Extract the (x, y) coordinate from the center of the cell holding the provided text.  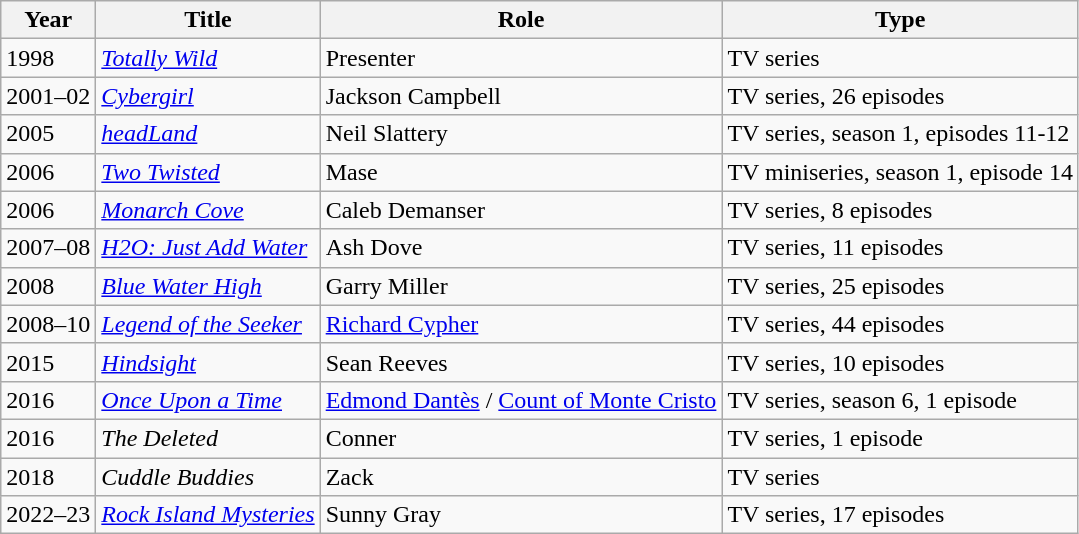
Sunny Gray (521, 515)
Zack (521, 477)
Caleb Demanser (521, 210)
TV miniseries, season 1, episode 14 (900, 172)
Blue Water High (208, 286)
Cuddle Buddies (208, 477)
TV series, 26 episodes (900, 96)
TV series, 44 episodes (900, 324)
Jackson Campbell (521, 96)
TV series, 10 episodes (900, 362)
2022–23 (48, 515)
Role (521, 20)
Type (900, 20)
TV series, season 1, episodes 11-12 (900, 134)
TV series, 1 episode (900, 438)
Mase (521, 172)
Legend of the Seeker (208, 324)
Once Upon a Time (208, 400)
Totally Wild (208, 58)
Richard Cypher (521, 324)
Title (208, 20)
2001–02 (48, 96)
Edmond Dantès / Count of Monte Cristo (521, 400)
TV series, 8 episodes (900, 210)
TV series, 11 episodes (900, 248)
1998 (48, 58)
Sean Reeves (521, 362)
Year (48, 20)
Monarch Cove (208, 210)
TV series, season 6, 1 episode (900, 400)
2018 (48, 477)
2005 (48, 134)
Presenter (521, 58)
H2O: Just Add Water (208, 248)
Rock Island Mysteries (208, 515)
TV series, 25 episodes (900, 286)
The Deleted (208, 438)
Neil Slattery (521, 134)
Cybergirl (208, 96)
2015 (48, 362)
Two Twisted (208, 172)
2008 (48, 286)
Ash Dove (521, 248)
Hindsight (208, 362)
Garry Miller (521, 286)
2008–10 (48, 324)
Conner (521, 438)
headLand (208, 134)
2007–08 (48, 248)
TV series, 17 episodes (900, 515)
